Return the (x, y) coordinate for the center point of the cell that contains the specified text.  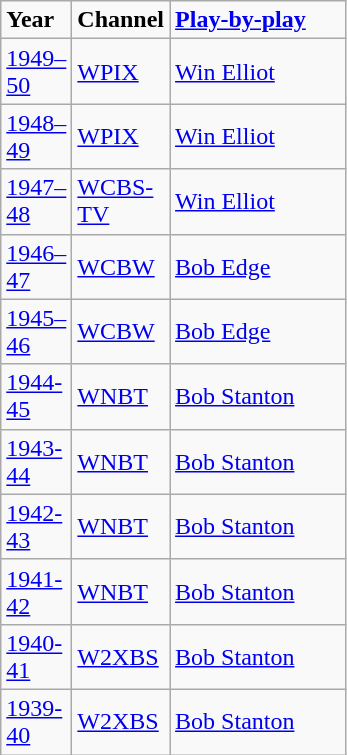
1940-41 (36, 656)
1946–47 (36, 266)
1939-40 (36, 722)
1942-43 (36, 526)
1943-44 (36, 462)
1948–49 (36, 136)
Channel (121, 20)
WCBS-TV (121, 202)
1949–50 (36, 72)
1944-45 (36, 396)
1947–48 (36, 202)
1941-42 (36, 592)
1945–46 (36, 332)
Year (36, 20)
Play-by-play (258, 20)
